Output the [X, Y] coordinate of the center of the cell containing the given text.  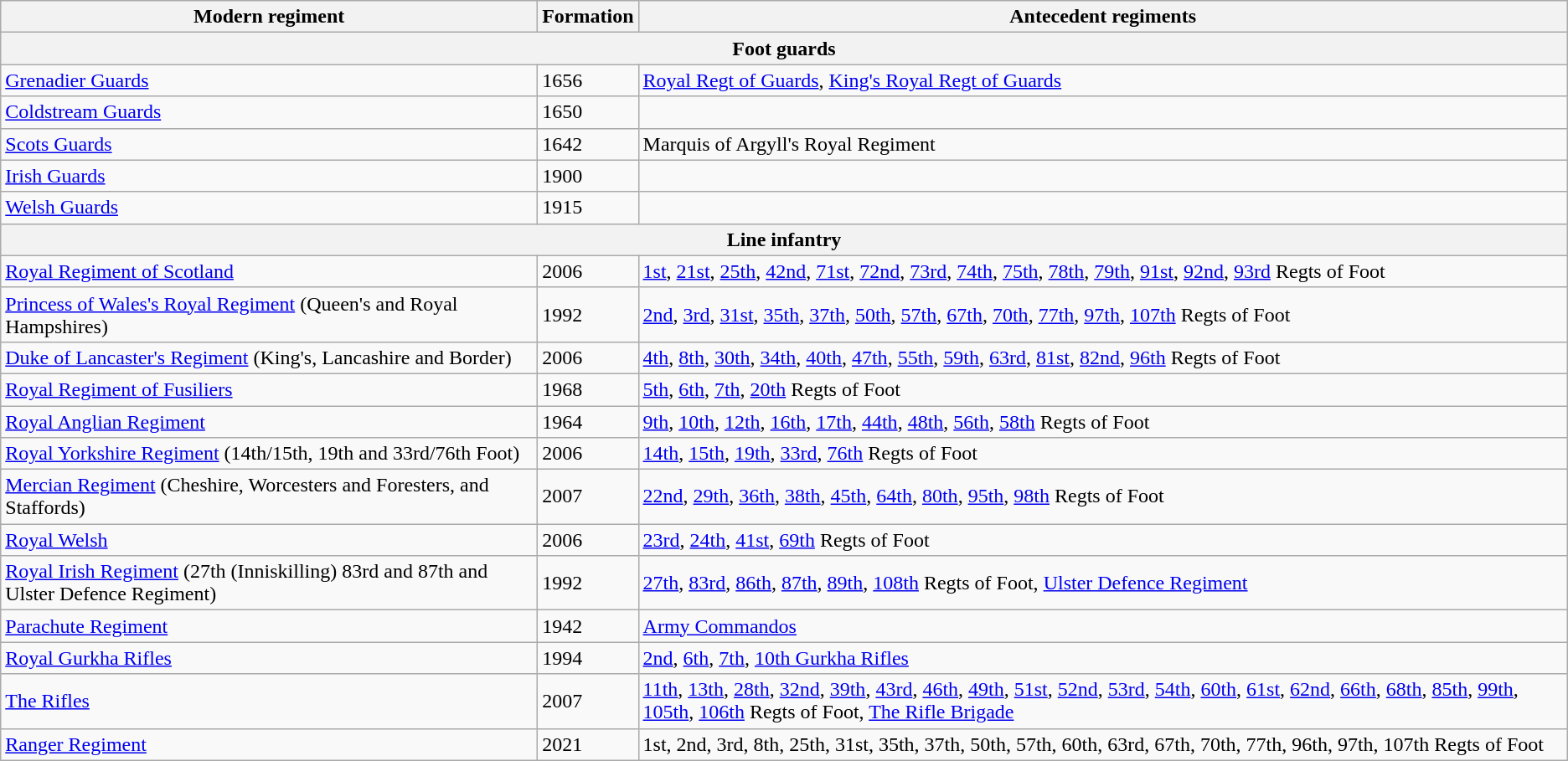
2nd, 3rd, 31st, 35th, 37th, 50th, 57th, 67th, 70th, 77th, 97th, 107th Regts of Foot [1102, 315]
Royal Regiment of Fusiliers [270, 389]
1642 [588, 144]
Royal Irish Regiment (27th (Inniskilling) 83rd and 87th and Ulster Defence Regiment) [270, 583]
Duke of Lancaster's Regiment (King's, Lancashire and Border) [270, 357]
4th, 8th, 30th, 34th, 40th, 47th, 55th, 59th, 63rd, 81st, 82nd, 96th Regts of Foot [1102, 357]
Antecedent regiments [1102, 17]
1994 [588, 658]
Irish Guards [270, 176]
1964 [588, 421]
1650 [588, 112]
Line infantry [784, 239]
Royal Yorkshire Regiment (14th/15th, 19th and 33rd/76th Foot) [270, 454]
Royal Regt of Guards, King's Royal Regt of Guards [1102, 80]
Mercian Regiment (Cheshire, Worcesters and Foresters, and Staffords) [270, 497]
Modern regiment [270, 17]
The Rifles [270, 702]
23rd, 24th, 41st, 69th Regts of Foot [1102, 540]
Grenadier Guards [270, 80]
9th, 10th, 12th, 16th, 17th, 44th, 48th, 56th, 58th Regts of Foot [1102, 421]
2021 [588, 744]
Scots Guards [270, 144]
Formation [588, 17]
Royal Anglian Regiment [270, 421]
1900 [588, 176]
1942 [588, 626]
Marquis of Argyll's Royal Regiment [1102, 144]
1st, 2nd, 3rd, 8th, 25th, 31st, 35th, 37th, 50th, 57th, 60th, 63rd, 67th, 70th, 77th, 96th, 97th, 107th Regts of Foot [1102, 744]
Coldstream Guards [270, 112]
Royal Gurkha Rifles [270, 658]
1656 [588, 80]
14th, 15th, 19th, 33rd, 76th Regts of Foot [1102, 454]
Parachute Regiment [270, 626]
2nd, 6th, 7th, 10th Gurkha Rifles [1102, 658]
Royal Regiment of Scotland [270, 271]
Foot guards [784, 49]
Princess of Wales's Royal Regiment (Queen's and Royal Hampshires) [270, 315]
22nd, 29th, 36th, 38th, 45th, 64th, 80th, 95th, 98th Regts of Foot [1102, 497]
1st, 21st, 25th, 42nd, 71st, 72nd, 73rd, 74th, 75th, 78th, 79th, 91st, 92nd, 93rd Regts of Foot [1102, 271]
1915 [588, 208]
Welsh Guards [270, 208]
27th, 83rd, 86th, 87th, 89th, 108th Regts of Foot, Ulster Defence Regiment [1102, 583]
Royal Welsh [270, 540]
1968 [588, 389]
5th, 6th, 7th, 20th Regts of Foot [1102, 389]
Army Commandos [1102, 626]
Ranger Regiment [270, 744]
